Locate the cell with the specified text and output its (X, Y) center coordinate. 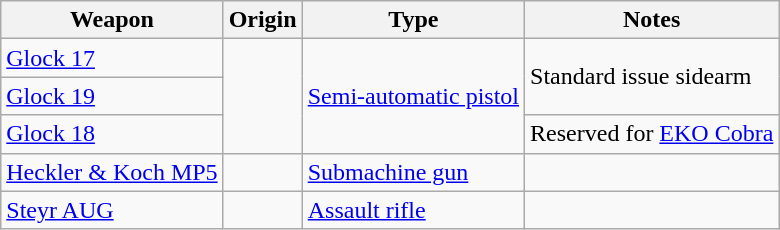
Notes (652, 20)
Standard issue sidearm (652, 77)
Semi-automatic pistol (413, 96)
Heckler & Koch MP5 (112, 172)
Origin (262, 20)
Weapon (112, 20)
Assault rifle (413, 210)
Reserved for EKO Cobra (652, 134)
Submachine gun (413, 172)
Glock 18 (112, 134)
Glock 19 (112, 96)
Steyr AUG (112, 210)
Type (413, 20)
Glock 17 (112, 58)
